Determine the (X, Y) coordinate at the center of the cell enclosing the given text.  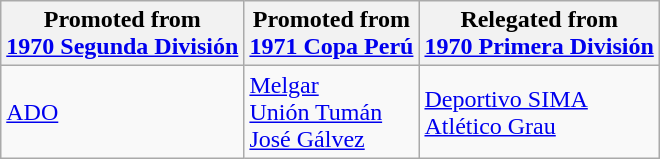
Relegated from1970 Primera División (539, 34)
Promoted from1971 Copa Perú (332, 34)
Melgar Unión Tumán José Gálvez (332, 112)
Deportivo SIMA Atlético Grau (539, 112)
Promoted from1970 Segunda División (122, 34)
ADO (122, 112)
